Extract the [x, y] coordinate from the center of the cell holding the provided text.  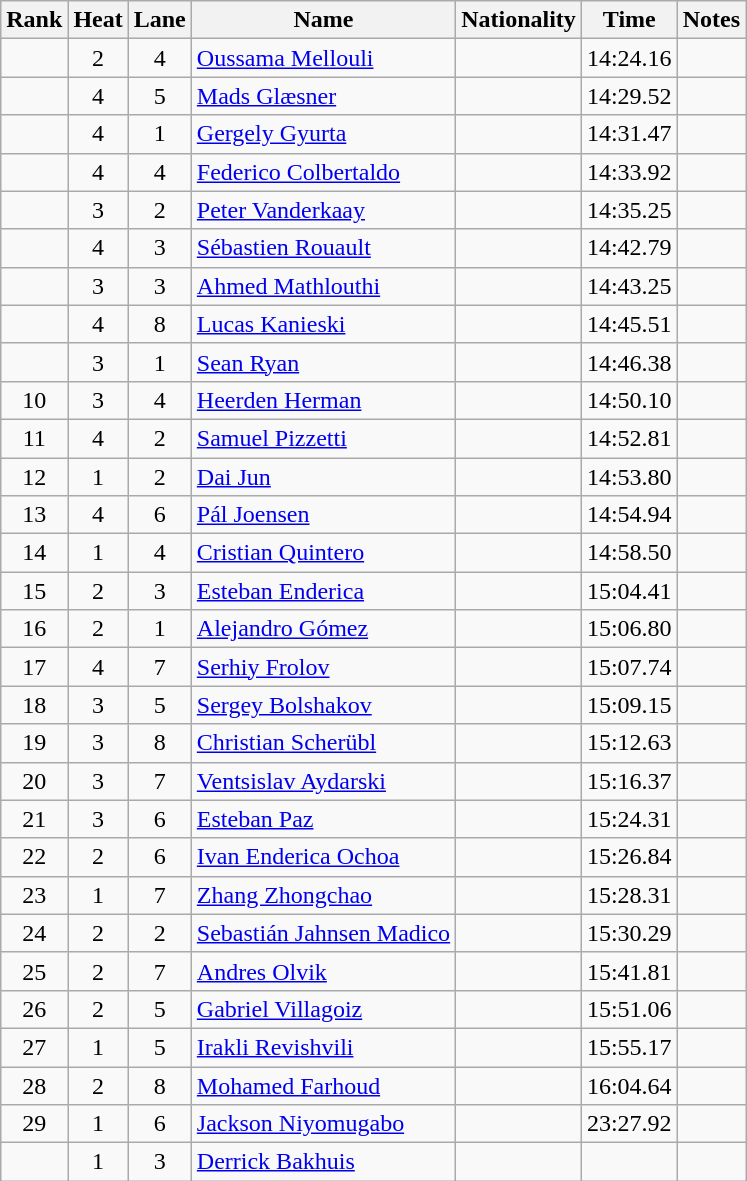
16:04.64 [629, 1085]
24 [34, 933]
15:16.37 [629, 781]
13 [34, 515]
14:43.25 [629, 286]
18 [34, 705]
15:06.80 [629, 629]
10 [34, 400]
12 [34, 477]
15:28.31 [629, 895]
14:35.25 [629, 210]
14:29.52 [629, 96]
Mads Glæsner [323, 96]
Notes [711, 20]
19 [34, 743]
Ventsislav Aydarski [323, 781]
15:30.29 [629, 933]
27 [34, 1047]
Cristian Quintero [323, 553]
Esteban Enderica [323, 591]
Dai Jun [323, 477]
Jackson Niyomugabo [323, 1124]
Derrick Bakhuis [323, 1162]
Samuel Pizzetti [323, 438]
26 [34, 1009]
15:41.81 [629, 971]
14:45.51 [629, 324]
15:04.41 [629, 591]
Time [629, 20]
15 [34, 591]
Lucas Kanieski [323, 324]
Heerden Herman [323, 400]
15:12.63 [629, 743]
15:26.84 [629, 857]
15:55.17 [629, 1047]
15:07.74 [629, 667]
Ivan Enderica Ochoa [323, 857]
28 [34, 1085]
Serhiy Frolov [323, 667]
Alejandro Gómez [323, 629]
Esteban Paz [323, 819]
14:54.94 [629, 515]
25 [34, 971]
Ahmed Mathlouthi [323, 286]
Gabriel Villagoiz [323, 1009]
17 [34, 667]
16 [34, 629]
Federico Colbertaldo [323, 172]
22 [34, 857]
21 [34, 819]
14:50.10 [629, 400]
Oussama Mellouli [323, 58]
14:24.16 [629, 58]
15:24.31 [629, 819]
Rank [34, 20]
14:53.80 [629, 477]
Christian Scherübl [323, 743]
15:09.15 [629, 705]
23 [34, 895]
14:52.81 [629, 438]
14:46.38 [629, 362]
23:27.92 [629, 1124]
Name [323, 20]
Andres Olvik [323, 971]
14:58.50 [629, 553]
Zhang Zhongchao [323, 895]
14:33.92 [629, 172]
Irakli Revishvili [323, 1047]
Sergey Bolshakov [323, 705]
Lane [160, 20]
11 [34, 438]
15:51.06 [629, 1009]
14:31.47 [629, 134]
Sébastien Rouault [323, 248]
20 [34, 781]
Sebastián Jahnsen Madico [323, 933]
29 [34, 1124]
Heat [98, 20]
Mohamed Farhoud [323, 1085]
Pál Joensen [323, 515]
14:42.79 [629, 248]
Nationality [519, 20]
Sean Ryan [323, 362]
Peter Vanderkaay [323, 210]
14 [34, 553]
Gergely Gyurta [323, 134]
